Output the [X, Y] coordinate of the center of the cell containing the given text.  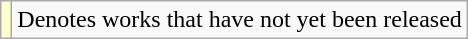
Denotes works that have not yet been released [240, 20]
